Pinpoint the cell where the given text exists, returning its (X, Y) midpoint coordinate. 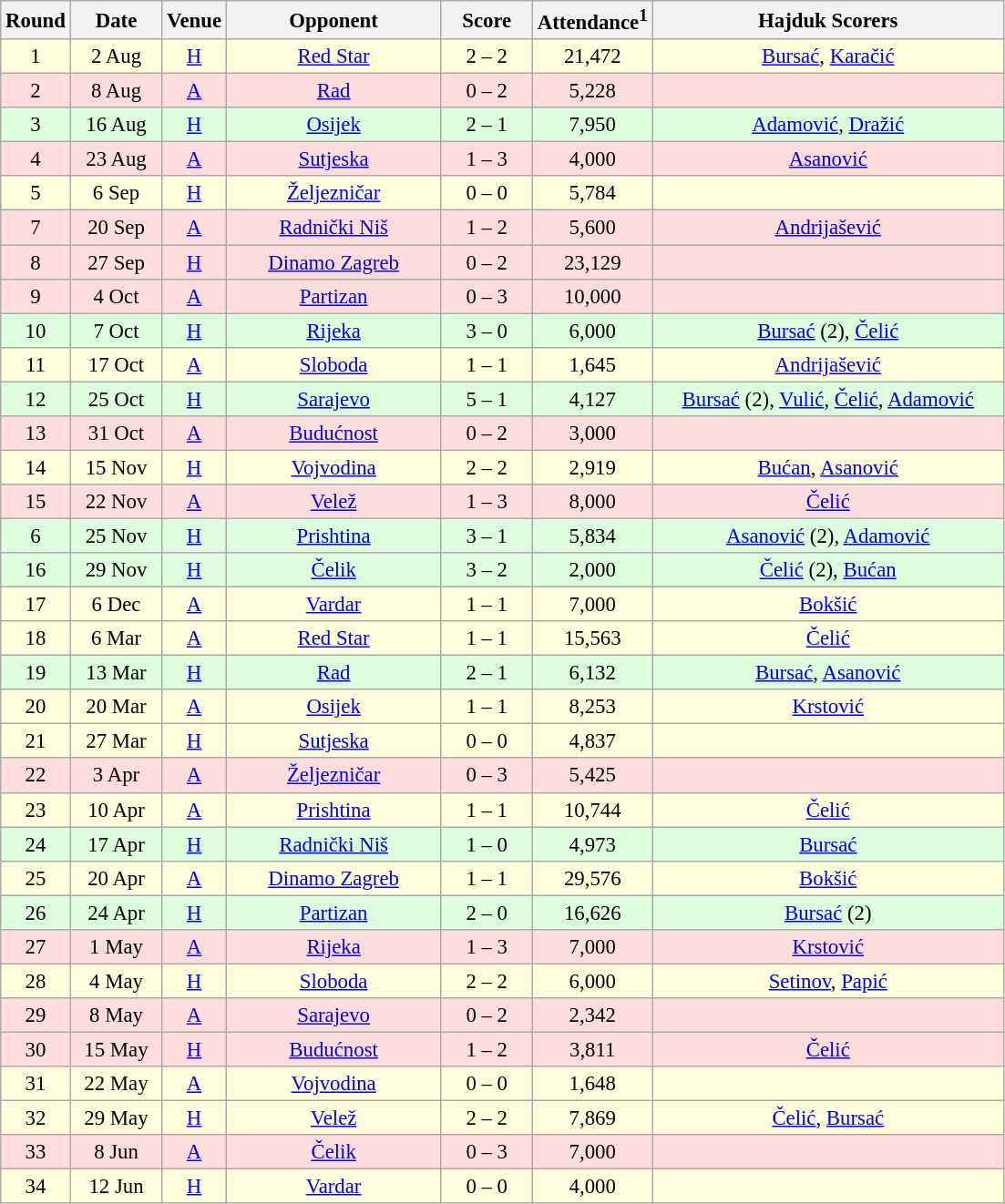
29 May (117, 1118)
6 Dec (117, 605)
Bursać, Karačić (828, 56)
1,648 (592, 1084)
5 (36, 194)
15,563 (592, 638)
Bursać, Asanović (828, 673)
25 Oct (117, 399)
13 Mar (117, 673)
2 Aug (117, 56)
8 (36, 262)
22 May (117, 1084)
20 (36, 707)
3 – 2 (487, 570)
25 Nov (117, 536)
5,425 (592, 776)
8,000 (592, 502)
3,811 (592, 1049)
9 (36, 296)
28 (36, 981)
3 – 0 (487, 331)
15 May (117, 1049)
22 (36, 776)
Score (487, 20)
Bursać (2), Čelić (828, 331)
12 Jun (117, 1187)
27 Sep (117, 262)
Bursać (2), Vulić, Čelić, Adamović (828, 399)
24 Apr (117, 913)
31 (36, 1084)
Čelić (2), Bućan (828, 570)
1,645 (592, 364)
20 Mar (117, 707)
3 (36, 125)
5,600 (592, 228)
15 Nov (117, 467)
Venue (195, 20)
4,837 (592, 741)
1 May (117, 947)
Attendance1 (592, 20)
17 Apr (117, 844)
10 Apr (117, 810)
Asanović (2), Adamović (828, 536)
29 (36, 1015)
7,950 (592, 125)
5,228 (592, 91)
7,869 (592, 1118)
2 – 0 (487, 913)
17 Oct (117, 364)
17 (36, 605)
29,576 (592, 878)
4,973 (592, 844)
18 (36, 638)
8,253 (592, 707)
26 (36, 913)
4 May (117, 981)
2,919 (592, 467)
12 (36, 399)
22 Nov (117, 502)
11 (36, 364)
27 Mar (117, 741)
16 (36, 570)
5 – 1 (487, 399)
20 Sep (117, 228)
16 Aug (117, 125)
Asanović (828, 159)
4 Oct (117, 296)
23,129 (592, 262)
2,000 (592, 570)
4 (36, 159)
7 (36, 228)
13 (36, 434)
1 – 0 (487, 844)
Round (36, 20)
Bursać (828, 844)
3 – 1 (487, 536)
Setinov, Papić (828, 981)
30 (36, 1049)
Bursać (2) (828, 913)
8 Aug (117, 91)
15 (36, 502)
21,472 (592, 56)
25 (36, 878)
5,784 (592, 194)
6 Mar (117, 638)
5,834 (592, 536)
31 Oct (117, 434)
8 Jun (117, 1152)
34 (36, 1187)
6 Sep (117, 194)
16,626 (592, 913)
24 (36, 844)
4,127 (592, 399)
Bućan, Asanović (828, 467)
Adamović, Dražić (828, 125)
21 (36, 741)
10,000 (592, 296)
Date (117, 20)
27 (36, 947)
7 Oct (117, 331)
3,000 (592, 434)
2,342 (592, 1015)
6,132 (592, 673)
1 (36, 56)
6 (36, 536)
8 May (117, 1015)
29 Nov (117, 570)
Opponent (333, 20)
Hajduk Scorers (828, 20)
32 (36, 1118)
23 Aug (117, 159)
Čelić, Bursać (828, 1118)
20 Apr (117, 878)
14 (36, 467)
10,744 (592, 810)
33 (36, 1152)
23 (36, 810)
19 (36, 673)
3 Apr (117, 776)
2 (36, 91)
10 (36, 331)
